Find where the given text appears and provide that cell's center as (X, Y) coordinate. 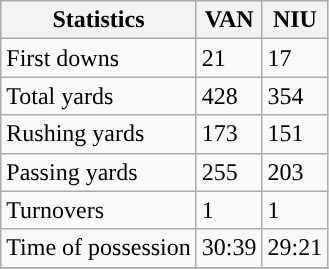
Total yards (99, 96)
Rushing yards (99, 134)
428 (229, 96)
17 (295, 58)
VAN (229, 20)
First downs (99, 58)
Time of possession (99, 248)
203 (295, 172)
30:39 (229, 248)
Statistics (99, 20)
29:21 (295, 248)
Passing yards (99, 172)
21 (229, 58)
NIU (295, 20)
151 (295, 134)
255 (229, 172)
Turnovers (99, 210)
354 (295, 96)
173 (229, 134)
